Return (X, Y) of the center of cell containing provided text 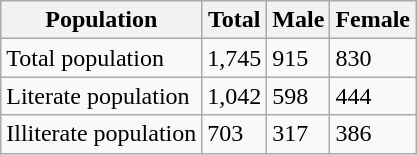
386 (373, 134)
Female (373, 20)
317 (298, 134)
915 (298, 58)
703 (234, 134)
444 (373, 96)
Total population (102, 58)
1,042 (234, 96)
Illiterate population (102, 134)
Male (298, 20)
830 (373, 58)
Total (234, 20)
Literate population (102, 96)
598 (298, 96)
Population (102, 20)
1,745 (234, 58)
